From the cell containing the given text, extract its center point as [X, Y] coordinate. 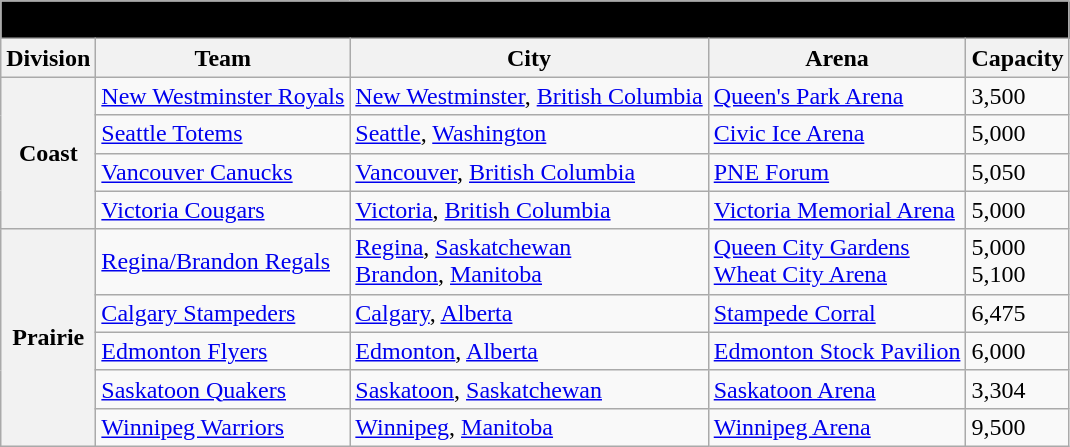
New Westminster Royals [223, 96]
Arena [837, 58]
Saskatoon, Saskatchewan [529, 389]
Stampede Corral [837, 313]
Regina/Brandon Regals [223, 262]
3,500 [1018, 96]
6,000 [1018, 351]
1955–56 Western Hockey League [535, 20]
Capacity [1018, 58]
Winnipeg Warriors [223, 427]
Edmonton Stock Pavilion [837, 351]
Edmonton Flyers [223, 351]
Winnipeg Arena [837, 427]
Saskatoon Quakers [223, 389]
Queen's Park Arena [837, 96]
Prairie [48, 338]
Calgary, Alberta [529, 313]
Queen City Gardens Wheat City Arena [837, 262]
Victoria Memorial Arena [837, 210]
6,475 [1018, 313]
Vancouver, British Columbia [529, 172]
PNE Forum [837, 172]
Regina, Saskatchewan Brandon, Manitoba [529, 262]
5,050 [1018, 172]
City [529, 58]
3,304 [1018, 389]
Team [223, 58]
New Westminster, British Columbia [529, 96]
Seattle, Washington [529, 134]
Calgary Stampeders [223, 313]
5,000 5,100 [1018, 262]
Saskatoon Arena [837, 389]
Coast [48, 153]
Seattle Totems [223, 134]
Winnipeg, Manitoba [529, 427]
Vancouver Canucks [223, 172]
Edmonton, Alberta [529, 351]
Victoria, British Columbia [529, 210]
Civic Ice Arena [837, 134]
Division [48, 58]
Victoria Cougars [223, 210]
9,500 [1018, 427]
